For the text-containing cell, return its midpoint in [X, Y] coordinate format. 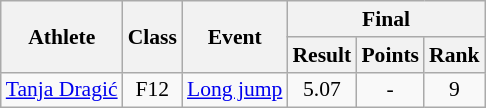
Event [234, 36]
Final [386, 19]
Long jump [234, 90]
Rank [454, 55]
Athlete [62, 36]
Result [322, 55]
- [390, 90]
F12 [152, 90]
Class [152, 36]
5.07 [322, 90]
Tanja Dragić [62, 90]
Points [390, 55]
9 [454, 90]
